Return [X, Y] of the center of cell containing provided text 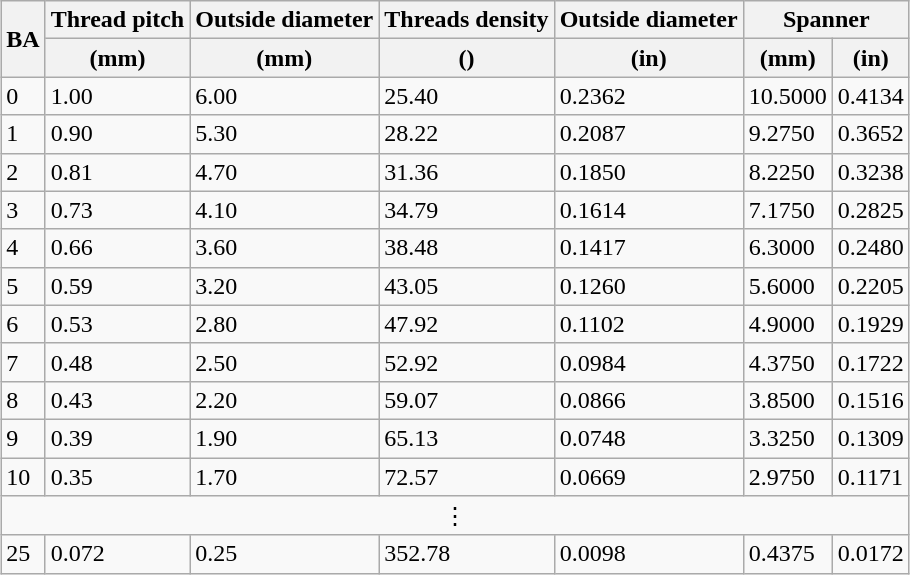
1.00 [118, 96]
8 [23, 400]
0 [23, 96]
59.07 [466, 400]
0.43 [118, 400]
0.072 [118, 554]
9 [23, 438]
10.5000 [788, 96]
5 [23, 286]
3.20 [284, 286]
0.48 [118, 362]
0.1417 [648, 248]
3 [23, 210]
8.2250 [788, 172]
0.0669 [648, 477]
0.3652 [870, 134]
4.3750 [788, 362]
3.3250 [788, 438]
0.1722 [870, 362]
() [466, 58]
0.1614 [648, 210]
1.70 [284, 477]
352.78 [466, 554]
0.1309 [870, 438]
4.9000 [788, 324]
0.1102 [648, 324]
0.90 [118, 134]
6 [23, 324]
0.2480 [870, 248]
0.3238 [870, 172]
0.59 [118, 286]
0.0098 [648, 554]
Threads density [466, 20]
1.90 [284, 438]
5.6000 [788, 286]
0.2087 [648, 134]
4.10 [284, 210]
0.66 [118, 248]
7.1750 [788, 210]
2 [23, 172]
0.2362 [648, 96]
34.79 [466, 210]
0.4375 [788, 554]
0.53 [118, 324]
43.05 [466, 286]
BA [23, 39]
0.81 [118, 172]
47.92 [466, 324]
65.13 [466, 438]
6.00 [284, 96]
0.25 [284, 554]
31.36 [466, 172]
2.50 [284, 362]
5.30 [284, 134]
6.3000 [788, 248]
0.2205 [870, 286]
3.60 [284, 248]
3.8500 [788, 400]
0.2825 [870, 210]
Thread pitch [118, 20]
0.1850 [648, 172]
0.1260 [648, 286]
25.40 [466, 96]
38.48 [466, 248]
0.0748 [648, 438]
0.0866 [648, 400]
2.80 [284, 324]
4 [23, 248]
0.1929 [870, 324]
28.22 [466, 134]
0.1516 [870, 400]
0.0984 [648, 362]
10 [23, 477]
1 [23, 134]
⋮ [456, 516]
0.39 [118, 438]
9.2750 [788, 134]
7 [23, 362]
2.9750 [788, 477]
0.73 [118, 210]
25 [23, 554]
Spanner [826, 20]
2.20 [284, 400]
72.57 [466, 477]
0.35 [118, 477]
0.4134 [870, 96]
0.1171 [870, 477]
4.70 [284, 172]
52.92 [466, 362]
0.0172 [870, 554]
